Detect which cell encompasses the target text, then output its (X, Y) center coordinate. 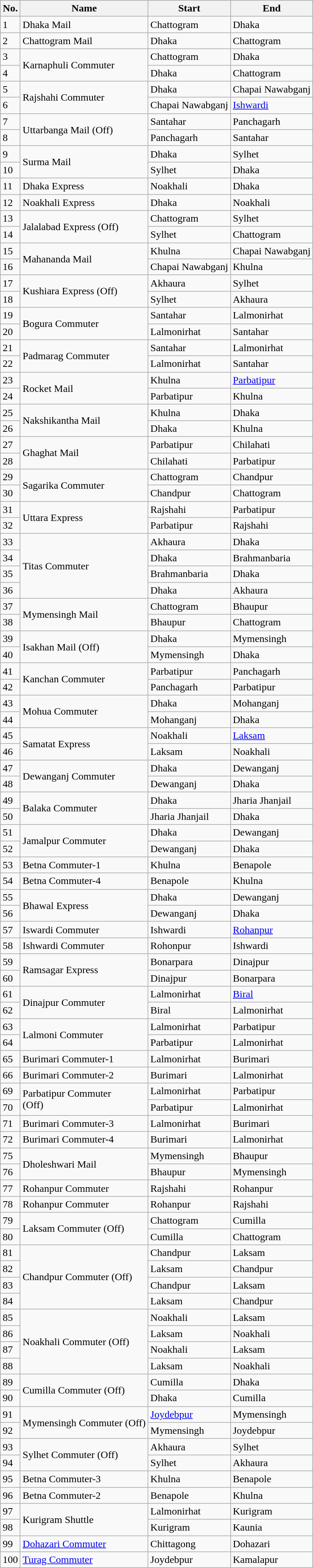
39 (10, 639)
Sagarika Commuter (84, 485)
6 (10, 105)
47 (10, 768)
3 (10, 57)
Surma Mail (84, 162)
49 (10, 800)
38 (10, 622)
Titas Commuter (84, 566)
Iswardi Commuter (84, 929)
71 (10, 1123)
66 (10, 1075)
58 (10, 946)
Dohazari Commuter (84, 1544)
Samatat Express (84, 744)
Kushiara Express (Off) (84, 291)
Betna Commuter-2 (84, 1495)
Noakhali Express (84, 203)
65 (10, 1059)
Noakhali Commuter (Off) (84, 1342)
Laksam Commuter (Off) (84, 1228)
Jamalpur Commuter (84, 841)
Sylhet Commuter (Off) (84, 1455)
18 (10, 299)
Burimari Commuter-2 (84, 1075)
62 (10, 1011)
89 (10, 1382)
1 (10, 25)
No. (10, 8)
Mahananda Mail (84, 259)
27 (10, 445)
30 (10, 493)
97 (10, 1512)
51 (10, 833)
35 (10, 574)
17 (10, 283)
32 (10, 526)
11 (10, 186)
Turag Commuter (84, 1560)
44 (10, 720)
53 (10, 865)
82 (10, 1269)
Balaka Commuter (84, 808)
36 (10, 590)
Ghaghat Mail (84, 453)
29 (10, 477)
Chandpur Commuter (Off) (84, 1277)
Kamalapur (271, 1560)
12 (10, 203)
28 (10, 461)
81 (10, 1253)
22 (10, 364)
56 (10, 913)
98 (10, 1528)
40 (10, 655)
Uttara Express (84, 518)
92 (10, 1430)
70 (10, 1107)
54 (10, 881)
14 (10, 235)
Chittagong (189, 1544)
Cumilla Commuter (Off) (84, 1390)
85 (10, 1317)
87 (10, 1350)
83 (10, 1285)
90 (10, 1398)
96 (10, 1495)
42 (10, 687)
Dhaka Mail (84, 25)
26 (10, 428)
23 (10, 380)
Chattogram Mail (84, 41)
4 (10, 73)
63 (10, 1027)
Bhawal Express (84, 905)
Rocket Mail (84, 388)
Ramsagar Express (84, 970)
Nakshikantha Mail (84, 420)
52 (10, 849)
31 (10, 510)
Kaunia (271, 1528)
75 (10, 1156)
55 (10, 897)
77 (10, 1188)
100 (10, 1560)
End (271, 8)
59 (10, 962)
Name (84, 8)
10 (10, 170)
20 (10, 332)
Burimari Commuter-1 (84, 1059)
Ishwardi Commuter (84, 946)
Betna Commuter-3 (84, 1479)
Uttarbanga Mail (Off) (84, 129)
Burimari Commuter-3 (84, 1123)
16 (10, 267)
45 (10, 736)
95 (10, 1479)
Isakhan Mail (Off) (84, 647)
61 (10, 994)
76 (10, 1172)
5 (10, 89)
64 (10, 1043)
88 (10, 1366)
34 (10, 558)
7 (10, 121)
Parbatipur Commuter(Off) (84, 1099)
69 (10, 1091)
Betna Commuter-1 (84, 865)
9 (10, 154)
33 (10, 542)
Dholeshwari Mail (84, 1164)
60 (10, 978)
19 (10, 315)
41 (10, 671)
78 (10, 1204)
Dhaka Express (84, 186)
43 (10, 703)
8 (10, 138)
Bogura Commuter (84, 324)
Dewanganj Commuter (84, 776)
21 (10, 348)
99 (10, 1544)
Jalalabad Express (Off) (84, 227)
80 (10, 1237)
15 (10, 251)
Mohua Commuter (84, 711)
Mymensingh Mail (84, 614)
Betna Commuter-4 (84, 881)
93 (10, 1447)
84 (10, 1301)
50 (10, 816)
Karnaphuli Commuter (84, 65)
37 (10, 606)
2 (10, 41)
48 (10, 784)
25 (10, 412)
91 (10, 1414)
Kanchan Commuter (84, 679)
79 (10, 1220)
57 (10, 929)
46 (10, 752)
Kurigram Shuttle (84, 1520)
Lalmoni Commuter (84, 1035)
Dohazari (271, 1544)
Rohonpur (189, 946)
Burimari Commuter-4 (84, 1140)
Mymensingh Commuter (Off) (84, 1422)
Start (189, 8)
86 (10, 1334)
72 (10, 1140)
94 (10, 1463)
24 (10, 396)
Rajshahi Commuter (84, 97)
Dinajpur Commuter (84, 1002)
Padmarag Commuter (84, 356)
13 (10, 219)
